From the cell containing the given text, extract its center point as (x, y) coordinate. 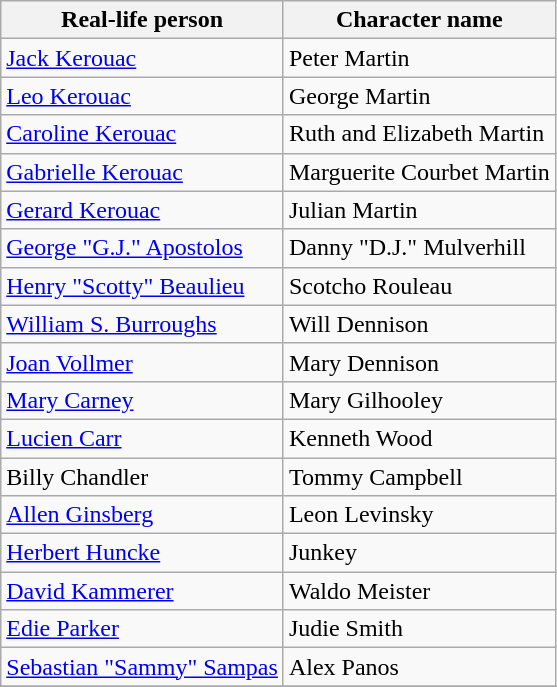
Leo Kerouac (142, 96)
Joan Vollmer (142, 362)
Kenneth Wood (419, 438)
Real-life person (142, 20)
Danny "D.J." Mulverhill (419, 248)
Allen Ginsberg (142, 515)
Caroline Kerouac (142, 134)
Peter Martin (419, 58)
David Kammerer (142, 591)
Henry "Scotty" Beaulieu (142, 286)
Scotcho Rouleau (419, 286)
Marguerite Courbet Martin (419, 172)
Mary Carney (142, 400)
William S. Burroughs (142, 324)
Mary Dennison (419, 362)
Lucien Carr (142, 438)
Gerard Kerouac (142, 210)
Herbert Huncke (142, 553)
Leon Levinsky (419, 515)
Mary Gilhooley (419, 400)
Gabrielle Kerouac (142, 172)
Tommy Campbell (419, 477)
Character name (419, 20)
Julian Martin (419, 210)
Ruth and Elizabeth Martin (419, 134)
Sebastian "Sammy" Sampas (142, 667)
Waldo Meister (419, 591)
Alex Panos (419, 667)
Billy Chandler (142, 477)
Jack Kerouac (142, 58)
George Martin (419, 96)
George "G.J." Apostolos (142, 248)
Will Dennison (419, 324)
Judie Smith (419, 629)
Junkey (419, 553)
Edie Parker (142, 629)
